Extract the [x, y] coordinate from the center of the cell holding the provided text.  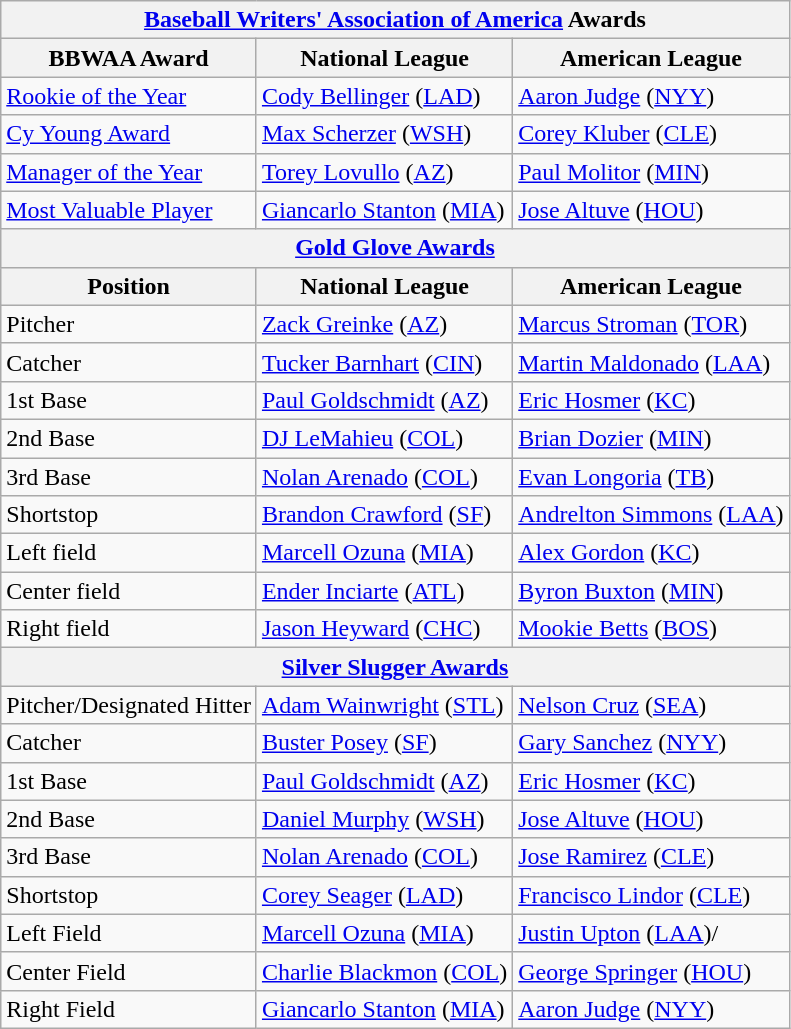
Pitcher/Designated Hitter [129, 705]
Francisco Lindor (CLE) [651, 895]
Left Field [129, 933]
Silver Slugger Awards [395, 667]
Most Valuable Player [129, 210]
Gold Glove Awards [395, 248]
Manager of the Year [129, 172]
Pitcher [129, 324]
Justin Upton (LAA)/ [651, 933]
Byron Buxton (MIN) [651, 591]
Daniel Murphy (WSH) [384, 819]
Center field [129, 591]
Center Field [129, 971]
Torey Lovullo (AZ) [384, 172]
Cy Young Award [129, 134]
Evan Longoria (TB) [651, 477]
Jason Heyward (CHC) [384, 629]
Nelson Cruz (SEA) [651, 705]
DJ LeMahieu (COL) [384, 438]
Right field [129, 629]
BBWAA Award [129, 58]
Rookie of the Year [129, 96]
Tucker Barnhart (CIN) [384, 362]
Corey Seager (LAD) [384, 895]
Marcus Stroman (TOR) [651, 324]
Baseball Writers' Association of America Awards [395, 20]
Jose Ramirez (CLE) [651, 857]
Cody Bellinger (LAD) [384, 96]
Paul Molitor (MIN) [651, 172]
Zack Greinke (AZ) [384, 324]
Gary Sanchez (NYY) [651, 743]
Brandon Crawford (SF) [384, 515]
Max Scherzer (WSH) [384, 134]
Adam Wainwright (STL) [384, 705]
Andrelton Simmons (LAA) [651, 515]
Mookie Betts (BOS) [651, 629]
Brian Dozier (MIN) [651, 438]
Left field [129, 553]
Corey Kluber (CLE) [651, 134]
Charlie Blackmon (COL) [384, 971]
Ender Inciarte (ATL) [384, 591]
Position [129, 286]
Martin Maldonado (LAA) [651, 362]
Alex Gordon (KC) [651, 553]
Right Field [129, 1009]
George Springer (HOU) [651, 971]
Buster Posey (SF) [384, 743]
